Detect which cell encompasses the target text, then output its [x, y] center coordinate. 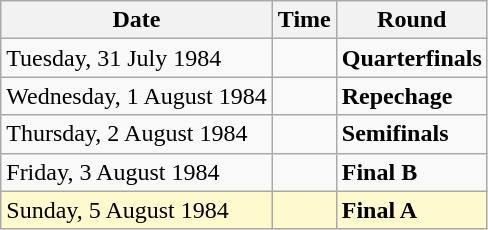
Final A [412, 210]
Round [412, 20]
Semifinals [412, 134]
Quarterfinals [412, 58]
Tuesday, 31 July 1984 [137, 58]
Sunday, 5 August 1984 [137, 210]
Time [304, 20]
Thursday, 2 August 1984 [137, 134]
Final B [412, 172]
Repechage [412, 96]
Friday, 3 August 1984 [137, 172]
Wednesday, 1 August 1984 [137, 96]
Date [137, 20]
